Scan for the cell matching the given text and deliver its [X, Y] coordinate at center. 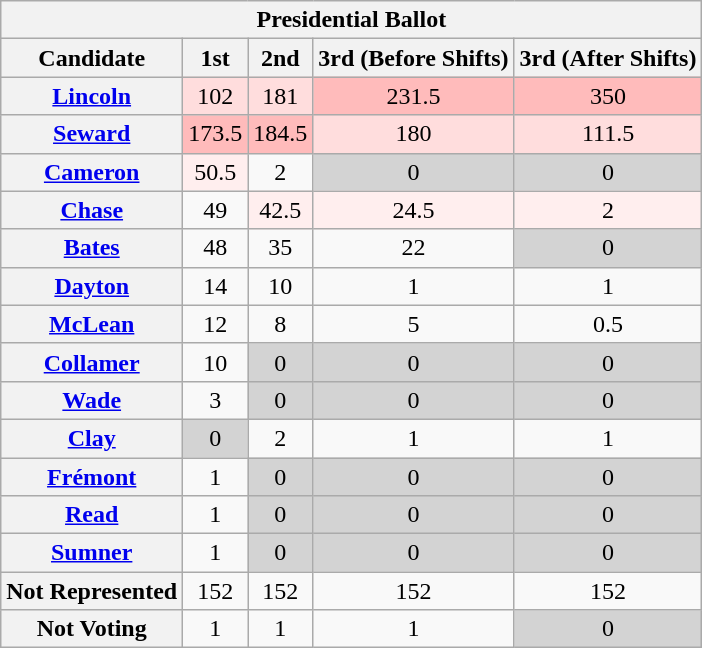
Frémont [92, 477]
48 [216, 248]
111.5 [608, 134]
42.5 [280, 210]
12 [216, 324]
180 [414, 134]
350 [608, 96]
102 [216, 96]
1st [216, 58]
181 [280, 96]
5 [414, 324]
22 [414, 248]
3rd (After Shifts) [608, 58]
3 [216, 400]
McLean [92, 324]
Chase [92, 210]
3rd (Before Shifts) [414, 58]
50.5 [216, 172]
35 [280, 248]
Not Represented [92, 591]
24.5 [414, 210]
Dayton [92, 286]
0.5 [608, 324]
Bates [92, 248]
Lincoln [92, 96]
Candidate [92, 58]
Sumner [92, 553]
Collamer [92, 362]
49 [216, 210]
Seward [92, 134]
2nd [280, 58]
Cameron [92, 172]
184.5 [280, 134]
14 [216, 286]
Clay [92, 438]
173.5 [216, 134]
Read [92, 515]
8 [280, 324]
Presidential Ballot [352, 20]
231.5 [414, 96]
Wade [92, 400]
Not Voting [92, 629]
